Return the [x, y] coordinate for the center point of the cell that contains the specified text.  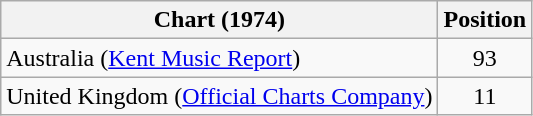
11 [485, 96]
Australia (Kent Music Report) [220, 58]
Position [485, 20]
United Kingdom (Official Charts Company) [220, 96]
93 [485, 58]
Chart (1974) [220, 20]
